Return [x, y] of the center of cell containing provided text 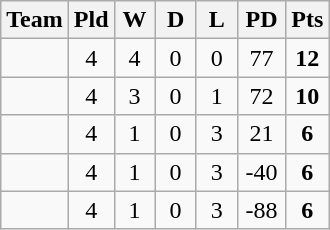
-88 [262, 210]
Team [35, 20]
12 [308, 58]
21 [262, 134]
D [176, 20]
L [216, 20]
PD [262, 20]
77 [262, 58]
Pts [308, 20]
W [134, 20]
Pld [91, 20]
72 [262, 96]
10 [308, 96]
-40 [262, 172]
